Output the [x, y] coordinate of the center of the cell containing the given text.  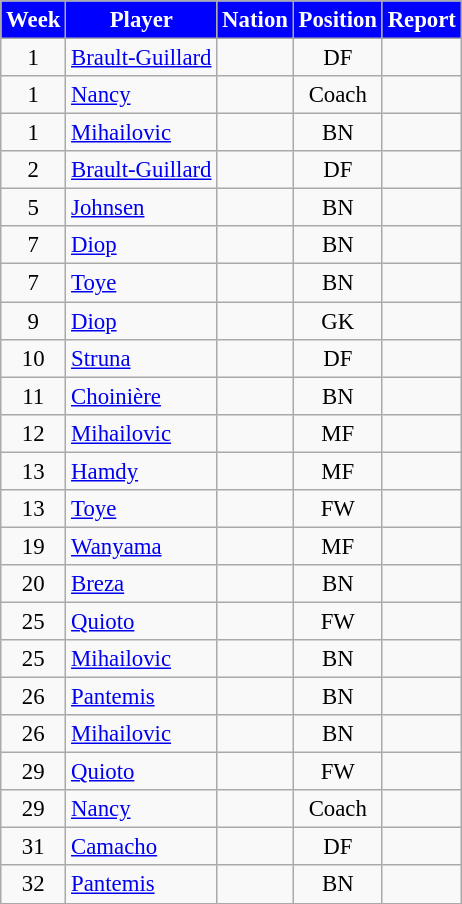
10 [34, 358]
31 [34, 847]
19 [34, 546]
Nation [255, 20]
Johnsen [142, 208]
Camacho [142, 847]
2 [34, 170]
Report [422, 20]
5 [34, 208]
9 [34, 321]
Wanyama [142, 546]
Struna [142, 358]
GK [338, 321]
Player [142, 20]
Position [338, 20]
20 [34, 584]
Week [34, 20]
32 [34, 885]
Choinière [142, 396]
11 [34, 396]
Hamdy [142, 471]
Breza [142, 584]
12 [34, 433]
